Identify which cell holds the provided text, then report its (X, Y) central coordinate. 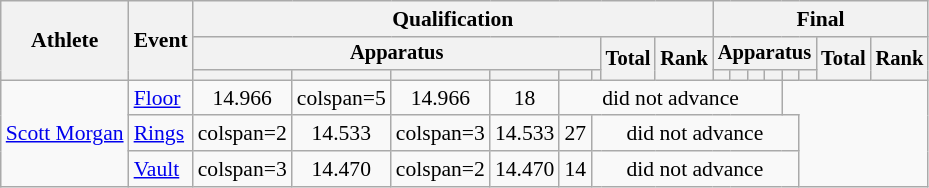
colspan=5 (342, 98)
Event (161, 40)
Floor (161, 98)
27 (575, 134)
Final (820, 19)
14 (575, 169)
Athlete (65, 40)
18 (524, 98)
Rings (161, 134)
Scott Morgan (65, 134)
Vault (161, 169)
Qualification (453, 19)
